Return the [x, y] coordinate for the center point of the cell that contains the specified text.  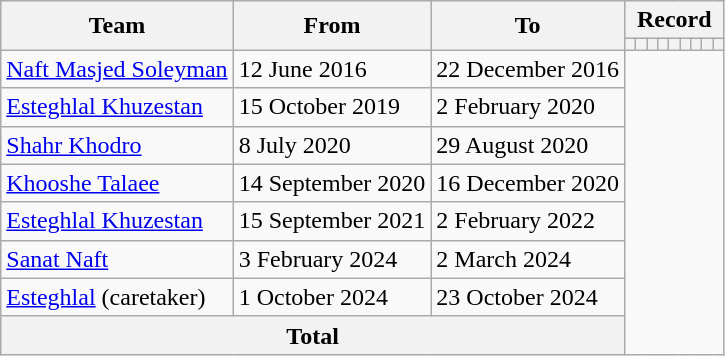
15 October 2019 [332, 107]
Shahr Khodro [117, 145]
8 July 2020 [332, 145]
1 October 2024 [332, 297]
22 December 2016 [528, 69]
Naft Masjed Soleyman [117, 69]
2 February 2020 [528, 107]
2 February 2022 [528, 221]
29 August 2020 [528, 145]
From [332, 26]
Record [674, 20]
23 October 2024 [528, 297]
Total [313, 335]
Esteghlal (caretaker) [117, 297]
16 December 2020 [528, 183]
Khooshe Talaee [117, 183]
Team [117, 26]
To [528, 26]
3 February 2024 [332, 259]
Sanat Naft [117, 259]
2 March 2024 [528, 259]
12 June 2016 [332, 69]
15 September 2021 [332, 221]
14 September 2020 [332, 183]
